Output the [x, y] coordinate of the center of the cell containing the given text.  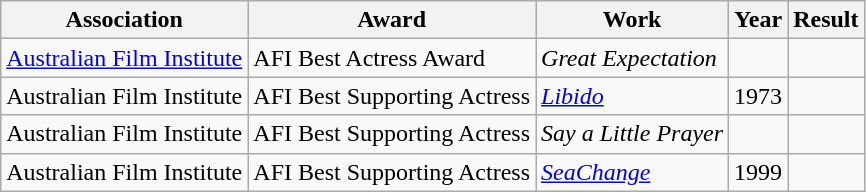
AFI Best Actress Award [392, 58]
Award [392, 20]
Say a Little Prayer [632, 134]
1973 [758, 96]
Result [826, 20]
Association [124, 20]
Libido [632, 96]
SeaChange [632, 172]
Great Expectation [632, 58]
1999 [758, 172]
Year [758, 20]
Work [632, 20]
